Locate the cell with the specified text and output its (x, y) center coordinate. 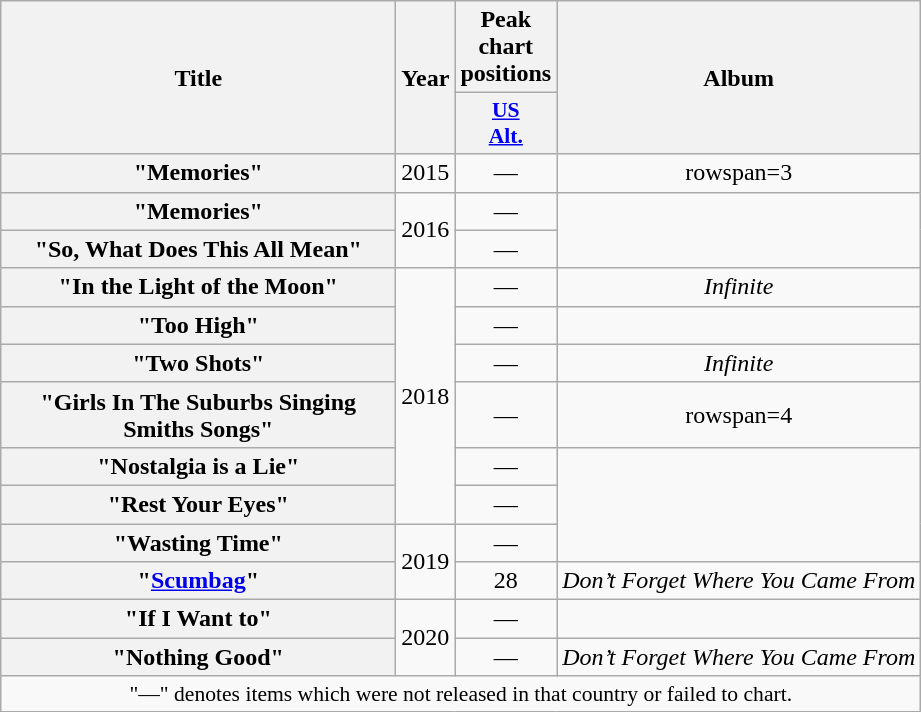
"Too High" (198, 325)
Year (426, 78)
"Girls In The Suburbs Singing Smiths Songs" (198, 414)
28 (506, 581)
"So, What Does This All Mean" (198, 249)
2020 (426, 638)
Peak chart positions (506, 47)
"Rest Your Eyes" (198, 504)
rowspan=4 (739, 414)
Title (198, 78)
"Nothing Good" (198, 657)
"In the Light of the Moon" (198, 287)
rowspan=3 (739, 173)
2016 (426, 230)
"—" denotes items which were not released in that country or failed to chart. (461, 694)
USAlt. (506, 124)
"Wasting Time" (198, 543)
Album (739, 78)
2015 (426, 173)
"Nostalgia is a Lie" (198, 466)
"Scumbag" (198, 581)
2018 (426, 396)
"If I Want to" (198, 619)
2019 (426, 562)
"Two Shots" (198, 363)
